Output the (x, y) coordinate of the center of the cell containing the given text.  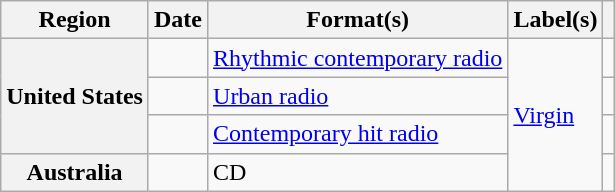
CD (358, 172)
Date (178, 20)
Region (75, 20)
Australia (75, 172)
United States (75, 96)
Contemporary hit radio (358, 134)
Rhythmic contemporary radio (358, 58)
Virgin (556, 115)
Urban radio (358, 96)
Label(s) (556, 20)
Format(s) (358, 20)
